Scan for the cell matching the given text and deliver its [x, y] coordinate at center. 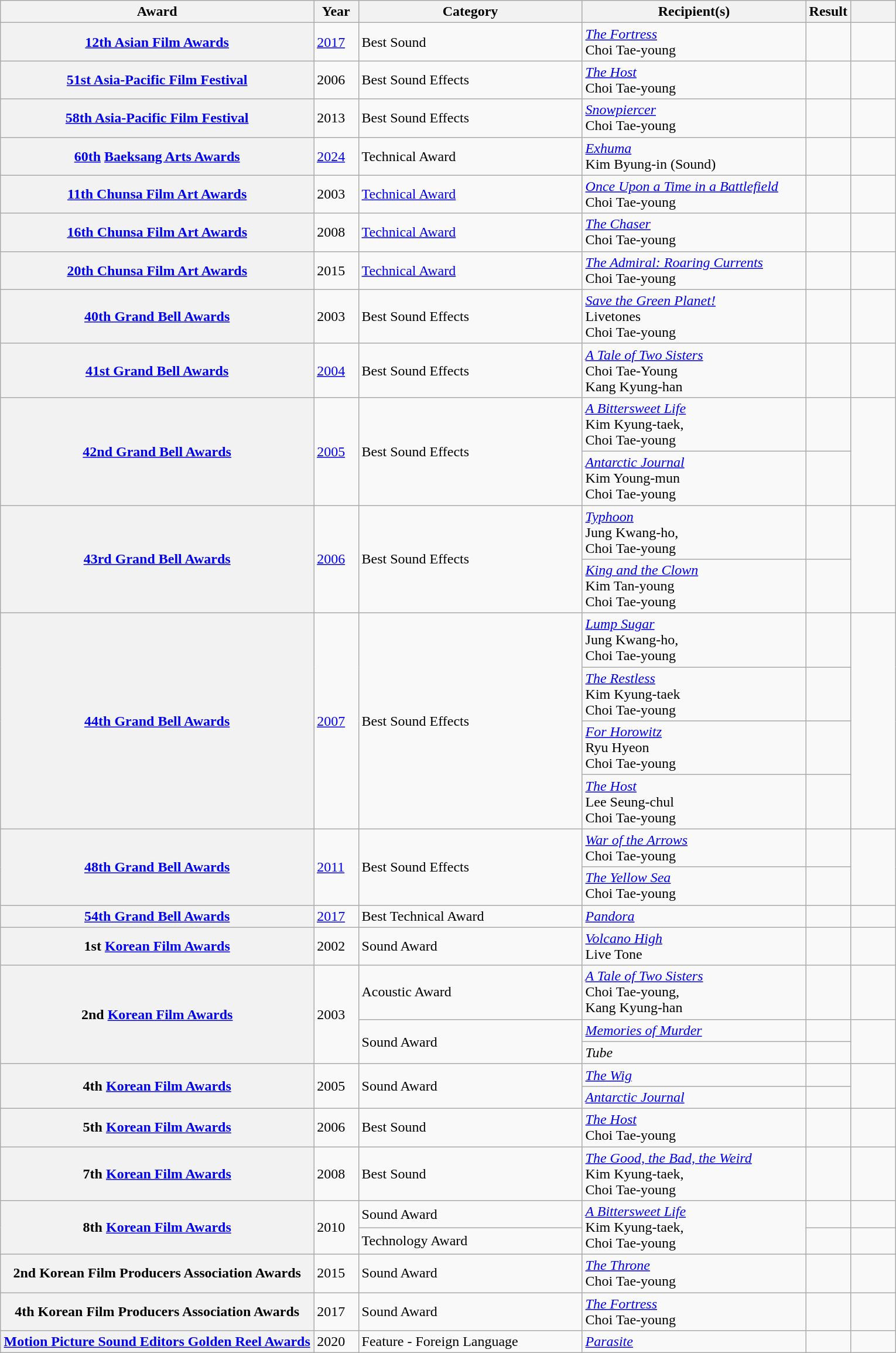
A Tale of Two SistersChoi Tae-YoungKang Kyung-han [694, 370]
40th Grand Bell Awards [157, 316]
2013 [336, 118]
42nd Grand Bell Awards [157, 451]
Tube [694, 1053]
2020 [336, 1342]
The ThroneChoi Tae-young [694, 1273]
4th Korean Film Awards [157, 1086]
For HorowitzRyu HyeonChoi Tae-young [694, 748]
8th Korean Film Awards [157, 1228]
1st Korean Film Awards [157, 947]
20th Chunsa Film Art Awards [157, 271]
7th Korean Film Awards [157, 1174]
King and the ClownKim Tan-youngChoi Tae-young [694, 586]
2002 [336, 947]
Lump SugarJung Kwang-ho,Choi Tae-young [694, 640]
The ChaserChoi Tae-young [694, 232]
48th Grand Bell Awards [157, 867]
Best Technical Award [470, 916]
2004 [336, 370]
Acoustic Award [470, 992]
44th Grand Bell Awards [157, 721]
2024 [336, 156]
Technology Award [470, 1241]
The RestlessKim Kyung-taekChoi Tae-young [694, 694]
2010 [336, 1228]
Antarctic Journal [694, 1097]
Once Upon a Time in a BattlefieldChoi Tae-young [694, 194]
51st Asia-Pacific Film Festival [157, 80]
The Wig [694, 1075]
The HostLee Seung-chulChoi Tae-young [694, 802]
TyphoonJung Kwang-ho,Choi Tae-young [694, 532]
Volcano HighLive Tone [694, 947]
A Tale of Two SistersChoi Tae-young,Kang Kyung-han [694, 992]
5th Korean Film Awards [157, 1127]
Antarctic Journal Kim Young-mun Choi Tae-young [694, 478]
The Good, the Bad, the WeirdKim Kyung-taek,Choi Tae-young [694, 1174]
43rd Grand Bell Awards [157, 559]
41st Grand Bell Awards [157, 370]
Recipient(s) [694, 12]
Award [157, 12]
2007 [336, 721]
54th Grand Bell Awards [157, 916]
Save the Green Planet!LivetonesChoi Tae-young [694, 316]
58th Asia-Pacific Film Festival [157, 118]
2nd Korean Film Awards [157, 1014]
The Yellow SeaChoi Tae-young [694, 886]
2nd Korean Film Producers Association Awards [157, 1273]
2011 [336, 867]
Result [828, 12]
Category [470, 12]
Motion Picture Sound Editors Golden Reel Awards [157, 1342]
Feature - Foreign Language [470, 1342]
ExhumaKim Byung-in (Sound) [694, 156]
The Admiral: Roaring CurrentsChoi Tae-young [694, 271]
Memories of Murder [694, 1030]
War of the ArrowsChoi Tae-young [694, 848]
Parasite [694, 1342]
SnowpiercerChoi Tae-young [694, 118]
4th Korean Film Producers Association Awards [157, 1312]
60th Baeksang Arts Awards [157, 156]
16th Chunsa Film Art Awards [157, 232]
Year [336, 12]
11th Chunsa Film Art Awards [157, 194]
12th Asian Film Awards [157, 42]
Pandora [694, 916]
